Provide the [x, y] coordinate of the cell's center where the given text is located.  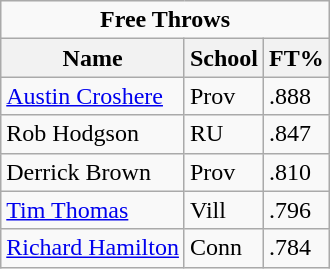
RU [224, 134]
Austin Croshere [93, 96]
.784 [297, 248]
Rob Hodgson [93, 134]
Richard Hamilton [93, 248]
FT% [297, 58]
School [224, 58]
.888 [297, 96]
Free Throws [166, 20]
Derrick Brown [93, 172]
.796 [297, 210]
Tim Thomas [93, 210]
.847 [297, 134]
Vill [224, 210]
Name [93, 58]
Conn [224, 248]
.810 [297, 172]
